Detect which cell encompasses the target text, then output its (X, Y) center coordinate. 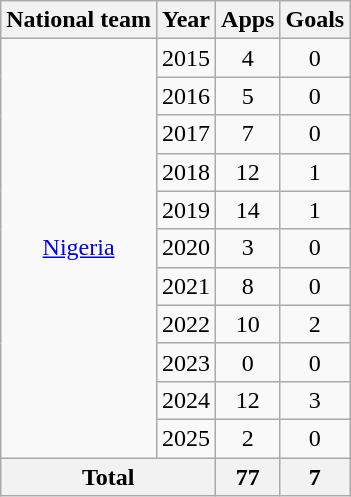
National team (79, 20)
2016 (186, 96)
2017 (186, 134)
Year (186, 20)
8 (248, 286)
2024 (186, 400)
14 (248, 210)
2015 (186, 58)
Goals (315, 20)
2018 (186, 172)
10 (248, 324)
4 (248, 58)
2022 (186, 324)
Total (108, 477)
2023 (186, 362)
2021 (186, 286)
77 (248, 477)
Apps (248, 20)
2020 (186, 248)
Nigeria (79, 248)
2019 (186, 210)
2025 (186, 438)
5 (248, 96)
